Output the [x, y] coordinate of the center of the cell containing the given text.  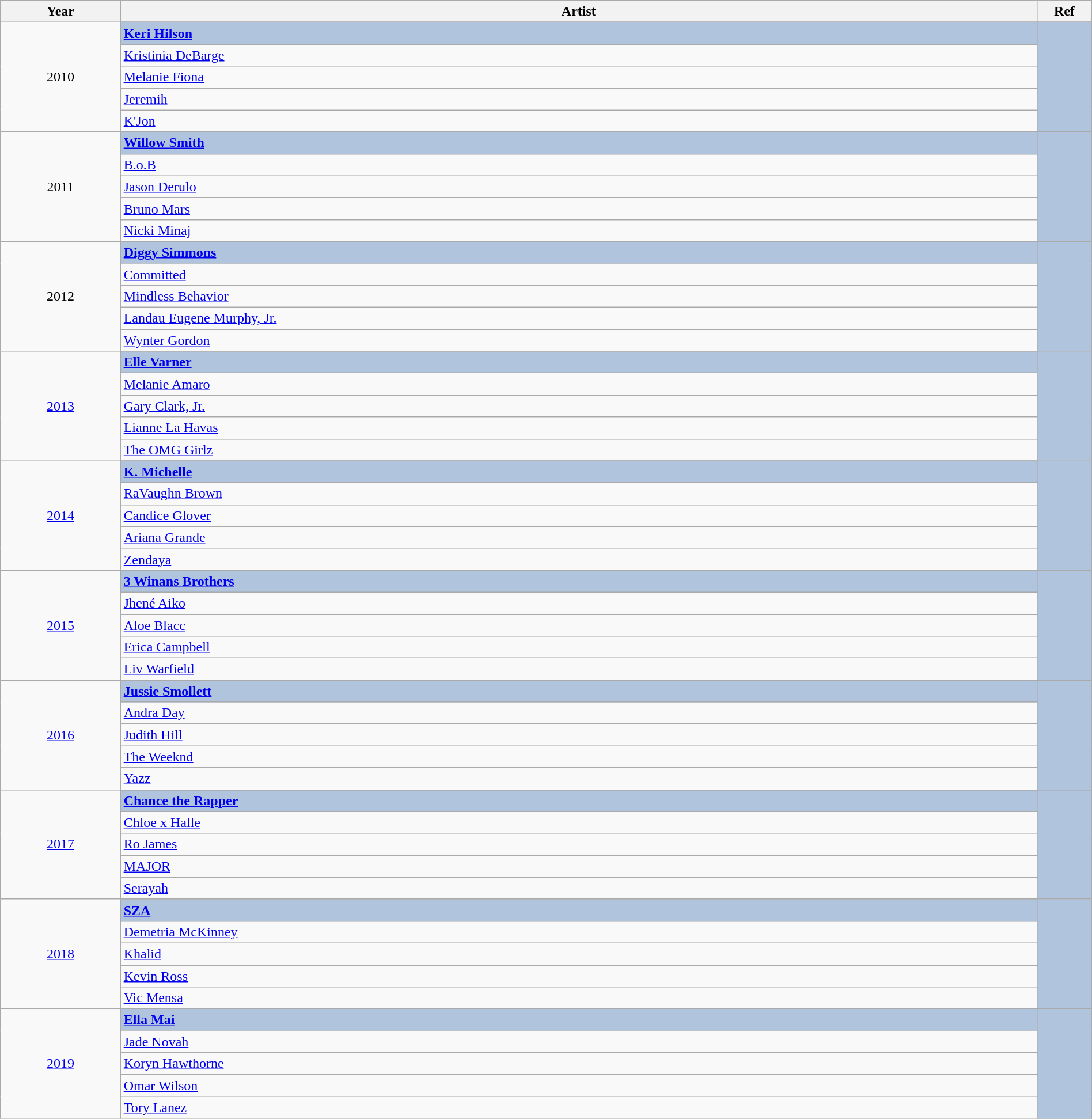
Bruno Mars [578, 208]
K'Jon [578, 121]
Mindless Behavior [578, 297]
Liv Warfield [578, 669]
Melanie Amaro [578, 384]
Candice Glover [578, 515]
Koryn Hawthorne [578, 1064]
Jhené Aiko [578, 603]
Demetria McKinney [578, 932]
Keri Hilson [578, 33]
Yazz [578, 779]
Ref [1064, 12]
Diggy Simmons [578, 252]
Jeremih [578, 99]
2014 [60, 515]
Zendaya [578, 559]
2015 [60, 625]
Aloe Blacc [578, 625]
K. Michelle [578, 472]
Ro James [578, 844]
Willow Smith [578, 143]
Melanie Fiona [578, 77]
Nicki Minaj [578, 230]
Committed [578, 275]
Jade Novah [578, 1042]
2012 [60, 296]
Kevin Ross [578, 976]
The Weeknd [578, 757]
2016 [60, 735]
Landau Eugene Murphy, Jr. [578, 318]
Wynter Gordon [578, 340]
Jason Derulo [578, 187]
Artist [578, 12]
Jussie Smollett [578, 691]
B.o.B [578, 165]
3 Winans Brothers [578, 581]
Gary Clark, Jr. [578, 406]
The OMG Girlz [578, 450]
Year [60, 12]
Erica Campbell [578, 647]
2017 [60, 844]
Khalid [578, 954]
Vic Mensa [578, 998]
2011 [60, 187]
Omar Wilson [578, 1086]
RaVaughn Brown [578, 494]
SZA [578, 910]
2013 [60, 406]
Ariana Grande [578, 537]
Chance the Rapper [578, 801]
Elle Varner [578, 362]
MAJOR [578, 866]
Lianne La Havas [578, 428]
Judith Hill [578, 735]
2018 [60, 954]
Tory Lanez [578, 1107]
2010 [60, 77]
Serayah [578, 888]
Chloe x Halle [578, 822]
Kristinia DeBarge [578, 55]
Ella Mai [578, 1020]
Andra Day [578, 713]
2019 [60, 1064]
